Scan for the cell matching the given text and deliver its (x, y) coordinate at center. 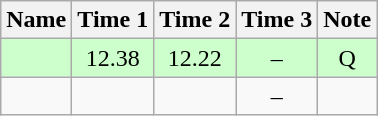
Time 2 (195, 20)
Q (348, 58)
Time 1 (113, 20)
Note (348, 20)
Time 3 (277, 20)
Name (36, 20)
12.22 (195, 58)
12.38 (113, 58)
